Search for the cell housing the specified text and yield its [X, Y] center coordinate. 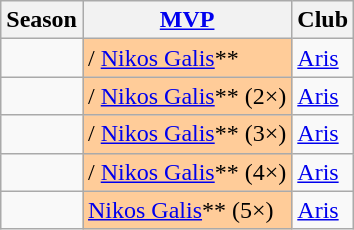
/ Nikos Galis** [186, 58]
MVP [186, 20]
Season [42, 20]
/ Nikos Galis** (4×) [186, 172]
Nikos Galis** (5×) [186, 210]
/ Nikos Galis** (2×) [186, 96]
Club [323, 20]
/ Nikos Galis** (3×) [186, 134]
